Return [X, Y] of the center of cell containing provided text 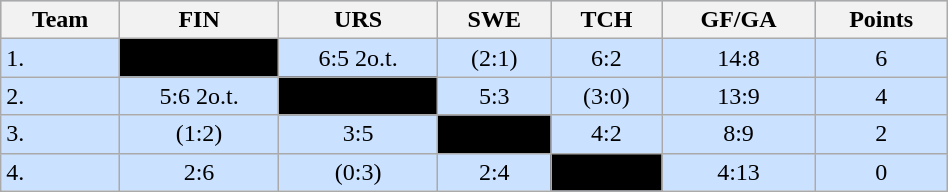
4:2 [606, 134]
5:3 [494, 96]
GF/GA [738, 20]
(0:3) [358, 172]
6 [881, 58]
4 [881, 96]
Points [881, 20]
2:6 [200, 172]
14:8 [738, 58]
Team [60, 20]
4. [60, 172]
(3:0) [606, 96]
6:2 [606, 58]
2. [60, 96]
2 [881, 134]
2:4 [494, 172]
1. [60, 58]
FIN [200, 20]
8:9 [738, 134]
6:5 2o.t. [358, 58]
13:9 [738, 96]
0 [881, 172]
3:5 [358, 134]
4:13 [738, 172]
5:6 2o.t. [200, 96]
(1:2) [200, 134]
TCH [606, 20]
SWE [494, 20]
(2:1) [494, 58]
3. [60, 134]
URS [358, 20]
